Locate the cell with the specified text and output its (x, y) center coordinate. 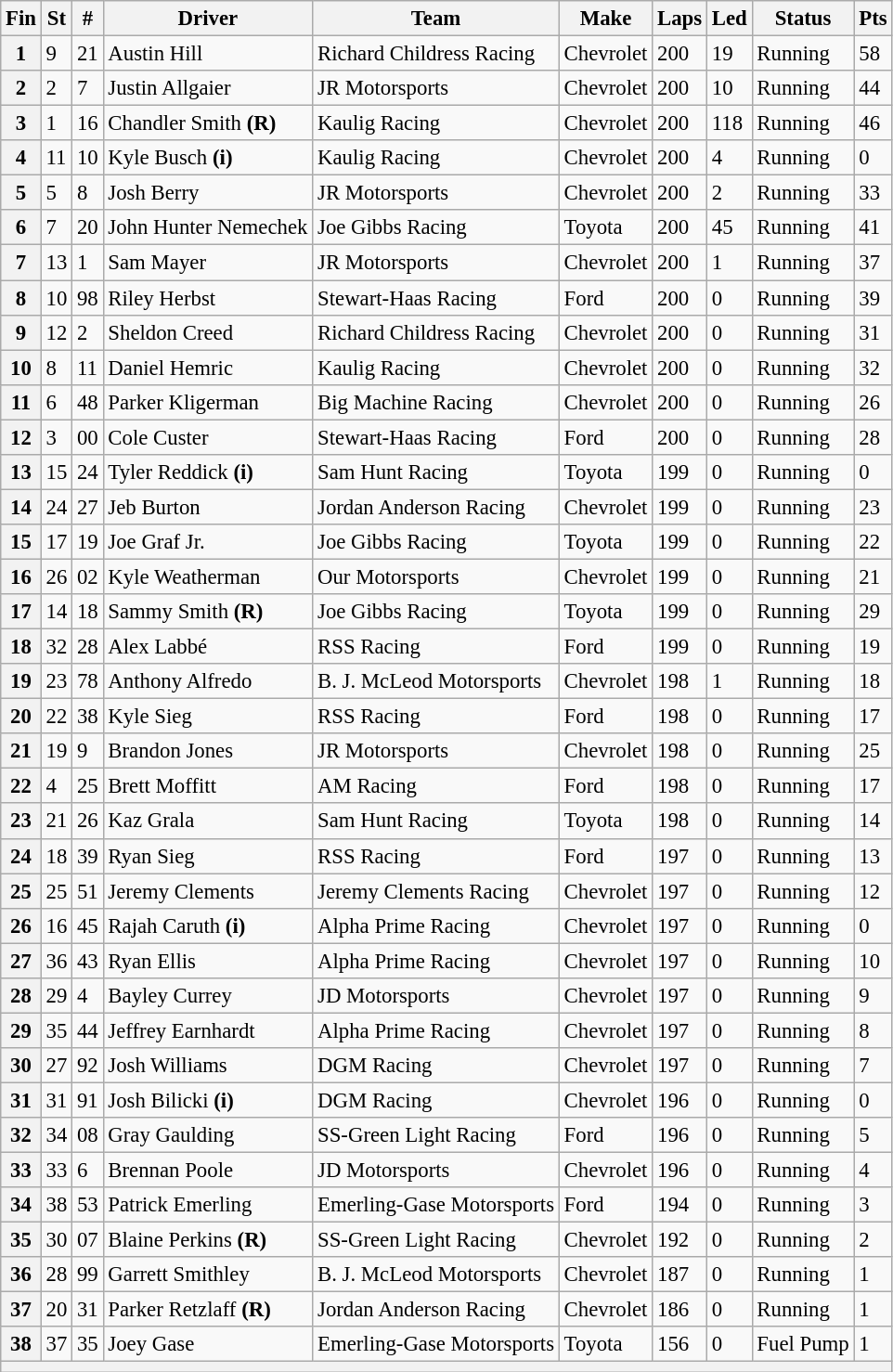
Bayley Currey (208, 996)
Ryan Sieg (208, 856)
07 (87, 1240)
Garrett Smithley (208, 1275)
Kyle Busch (i) (208, 158)
51 (87, 891)
02 (87, 576)
Laps (679, 19)
Tyler Reddick (i) (208, 472)
Cole Custer (208, 437)
Jeffrey Earnhardt (208, 1030)
Big Machine Racing (436, 402)
St (56, 19)
Ryan Ellis (208, 961)
Parker Retzlaff (R) (208, 1310)
Gray Gaulding (208, 1135)
AM Racing (436, 786)
Led (730, 19)
192 (679, 1240)
118 (730, 123)
John Hunter Nemechek (208, 227)
Fuel Pump (803, 1345)
Kyle Weatherman (208, 576)
91 (87, 1100)
Anthony Alfredo (208, 681)
Joe Graf Jr. (208, 542)
58 (873, 54)
Blaine Perkins (R) (208, 1240)
Josh Bilicki (i) (208, 1100)
99 (87, 1275)
Pts (873, 19)
Chandler Smith (R) (208, 123)
Status (803, 19)
Daniel Hemric (208, 368)
Sheldon Creed (208, 332)
Our Motorsports (436, 576)
Josh Berry (208, 193)
Parker Kligerman (208, 402)
00 (87, 437)
186 (679, 1310)
Make (605, 19)
Brandon Jones (208, 751)
Brennan Poole (208, 1171)
Josh Williams (208, 1066)
Justin Allgaier (208, 88)
194 (679, 1205)
Austin Hill (208, 54)
46 (873, 123)
# (87, 19)
Brett Moffitt (208, 786)
Sam Mayer (208, 263)
08 (87, 1135)
Jeremy Clements Racing (436, 891)
53 (87, 1205)
Rajah Caruth (i) (208, 925)
Kyle Sieg (208, 717)
Alex Labbé (208, 647)
41 (873, 227)
Team (436, 19)
78 (87, 681)
Joey Gase (208, 1345)
98 (87, 298)
187 (679, 1275)
Jeb Burton (208, 507)
Kaz Grala (208, 822)
Riley Herbst (208, 298)
Sammy Smith (R) (208, 612)
48 (87, 402)
92 (87, 1066)
Driver (208, 19)
Fin (21, 19)
156 (679, 1345)
Jeremy Clements (208, 891)
Patrick Emerling (208, 1205)
43 (87, 961)
